Locate the cell with the specified text and output its (x, y) center coordinate. 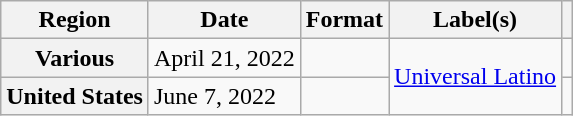
Date (224, 20)
June 7, 2022 (224, 96)
Various (75, 58)
Label(s) (476, 20)
Region (75, 20)
Format (344, 20)
United States (75, 96)
April 21, 2022 (224, 58)
Universal Latino (476, 77)
